Pinpoint the cell where the given text exists, returning its [X, Y] midpoint coordinate. 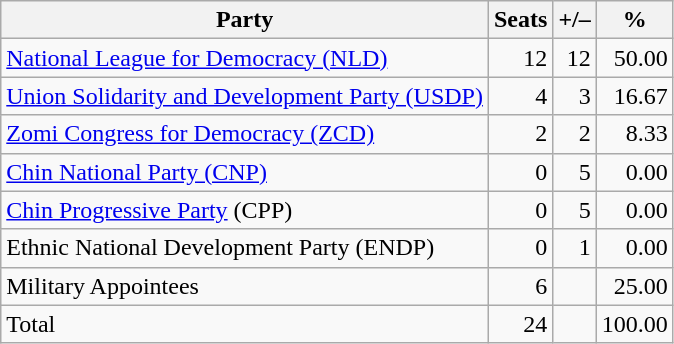
Chin National Party (CNP) [245, 172]
4 [520, 96]
100.00 [634, 324]
National League for Democracy (NLD) [245, 58]
Union Solidarity and Development Party (USDP) [245, 96]
50.00 [634, 58]
% [634, 20]
3 [574, 96]
Chin Progressive Party (CPP) [245, 210]
Ethnic National Development Party (ENDP) [245, 248]
Party [245, 20]
1 [574, 248]
Zomi Congress for Democracy (ZCD) [245, 134]
6 [520, 286]
8.33 [634, 134]
Military Appointees [245, 286]
Total [245, 324]
+/– [574, 20]
16.67 [634, 96]
Seats [520, 20]
25.00 [634, 286]
24 [520, 324]
